Capture the cell that displays the provided text and extract its (X, Y) central coordinate. 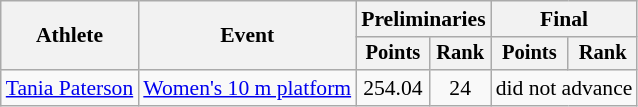
did not advance (564, 88)
Athlete (70, 36)
254.04 (393, 88)
Preliminaries (423, 19)
Tania Paterson (70, 88)
Women's 10 m platform (247, 88)
Final (564, 19)
24 (460, 88)
Event (247, 36)
